Provide the [X, Y] coordinate of the cell's center where the given text is located.  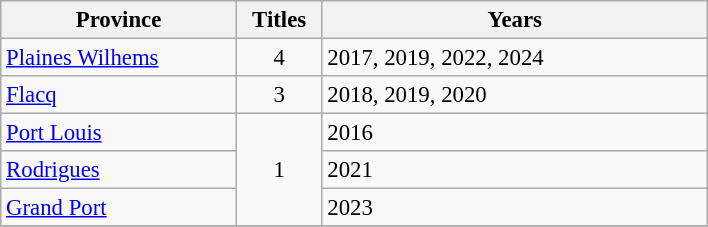
3 [279, 95]
2023 [515, 208]
Titles [279, 20]
2018, 2019, 2020 [515, 95]
Rodrigues [119, 170]
1 [279, 170]
Years [515, 20]
Plaines Wilhems [119, 58]
2021 [515, 170]
Flacq [119, 95]
2017, 2019, 2022, 2024 [515, 58]
Port Louis [119, 133]
4 [279, 58]
2016 [515, 133]
Province [119, 20]
Grand Port [119, 208]
